Determine the [x, y] coordinate at the center of the cell enclosing the given text.  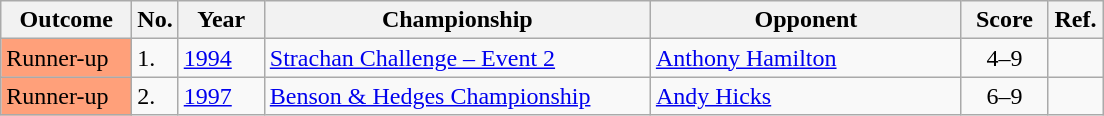
Andy Hicks [806, 96]
6–9 [1004, 96]
1994 [221, 58]
Anthony Hamilton [806, 58]
No. [155, 20]
Ref. [1075, 20]
Opponent [806, 20]
Score [1004, 20]
Championship [457, 20]
4–9 [1004, 58]
Strachan Challenge – Event 2 [457, 58]
1. [155, 58]
2. [155, 96]
1997 [221, 96]
Outcome [66, 20]
Benson & Hedges Championship [457, 96]
Year [221, 20]
